Determine the [x, y] coordinate at the center of the cell enclosing the given text.  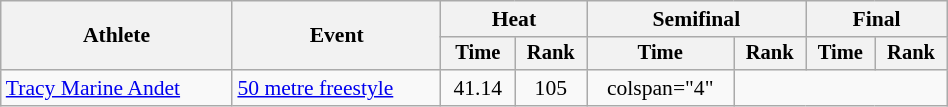
Tracy Marine Andet [117, 88]
Final [876, 19]
Heat [514, 19]
colspan="4" [660, 88]
105 [551, 88]
50 metre freestyle [336, 88]
Athlete [117, 36]
Semifinal [696, 19]
41.14 [478, 88]
Event [336, 36]
